Detect which cell encompasses the target text, then output its (X, Y) center coordinate. 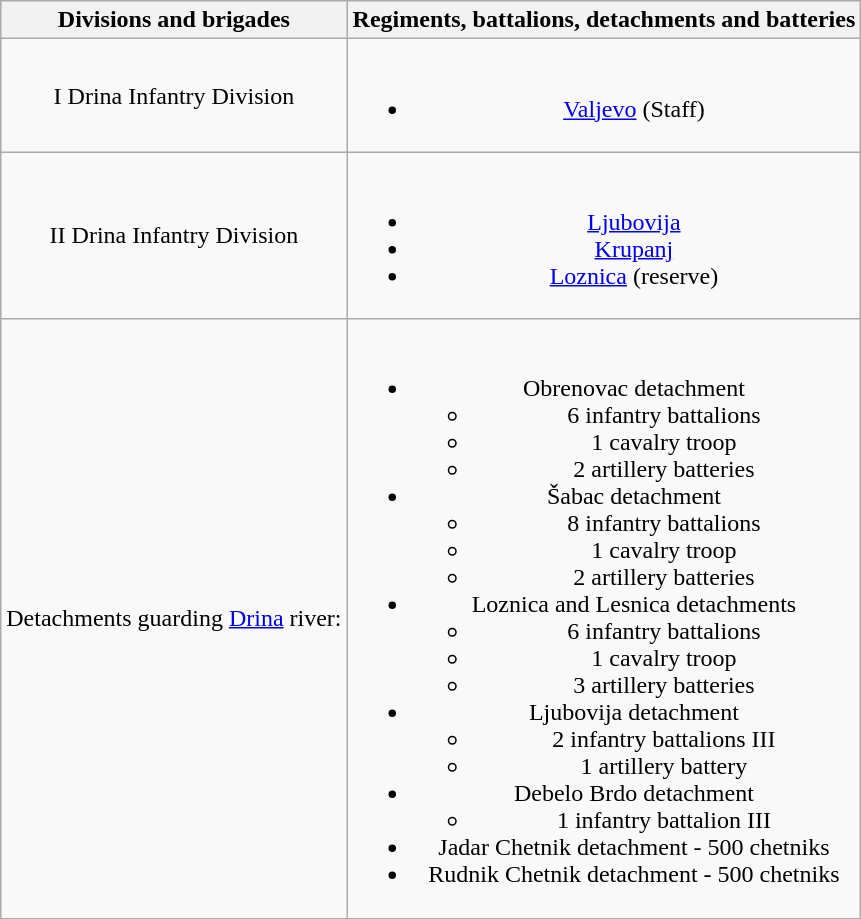
Detachments guarding Drina river: (174, 618)
Valjevo (Staff) (604, 96)
Regiments, battalions, detachments and batteries (604, 20)
LjubovijaKrupanjLoznica (reserve) (604, 236)
I Drina Infantry Division (174, 96)
Divisions and brigades (174, 20)
II Drina Infantry Division (174, 236)
